Find where the given text appears and provide that cell's center as (X, Y) coordinate. 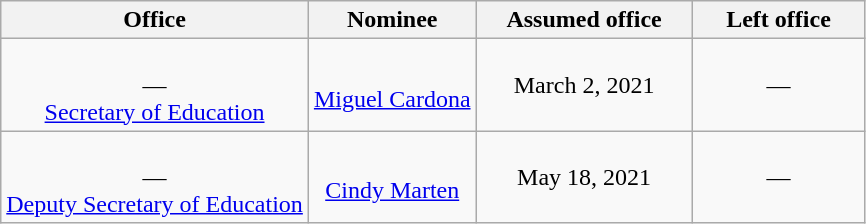
—Deputy Secretary of Education (155, 177)
Assumed office (584, 20)
May 18, 2021 (584, 177)
Left office (778, 20)
—Secretary of Education (155, 85)
March 2, 2021 (584, 85)
Nominee (392, 20)
Cindy Marten (392, 177)
Office (155, 20)
Miguel Cardona (392, 85)
